Capture the cell that displays the provided text and extract its (x, y) central coordinate. 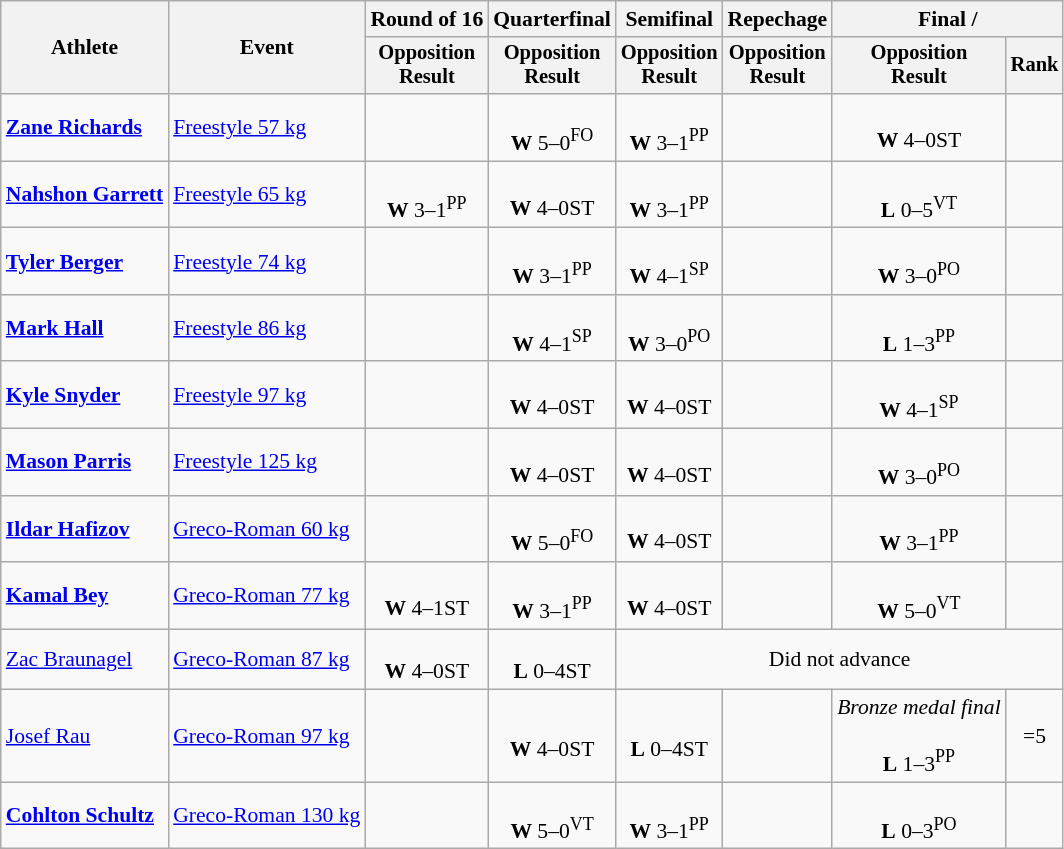
L 1–3PP (919, 328)
L 0–3PO (919, 816)
Semifinal (670, 19)
Bronze medal finalL 1–3PP (919, 736)
Zane Richards (84, 128)
Freestyle 97 kg (266, 396)
Cohlton Schultz (84, 816)
Kamal Bey (84, 596)
Rank (1035, 66)
L 0–5VT (919, 194)
Greco-Roman 77 kg (266, 596)
W 4–1ST (426, 596)
Freestyle 74 kg (266, 262)
Mason Parris (84, 462)
Round of 16 (426, 19)
Kyle Snyder (84, 396)
Josef Rau (84, 736)
Greco-Roman 87 kg (266, 660)
Nahshon Garrett (84, 194)
Final / (948, 19)
Freestyle 86 kg (266, 328)
Ildar Hafizov (84, 528)
Did not advance (840, 660)
Event (266, 48)
Athlete (84, 48)
Tyler Berger (84, 262)
Mark Hall (84, 328)
Freestyle 125 kg (266, 462)
Greco-Roman 97 kg (266, 736)
Freestyle 65 kg (266, 194)
Greco-Roman 60 kg (266, 528)
Freestyle 57 kg (266, 128)
Quarterfinal (552, 19)
Greco-Roman 130 kg (266, 816)
Repechage (777, 19)
Zac Braunagel (84, 660)
=5 (1035, 736)
